Find where the given text appears and provide that cell's center as (X, Y) coordinate. 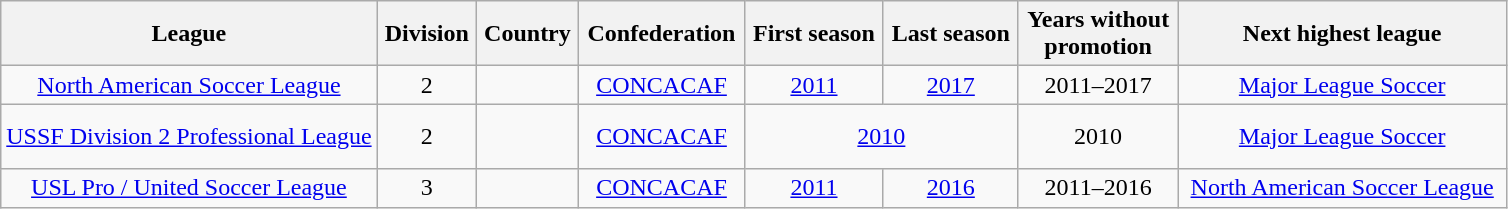
League (189, 34)
Division (426, 34)
USSF Division 2 Professional League (189, 136)
Last season (950, 34)
Years without promotion (1098, 34)
Next highest league (1342, 34)
Confederation (661, 34)
2016 (950, 188)
2017 (950, 85)
Country (527, 34)
2011–2017 (1098, 85)
USL Pro / United Soccer League (189, 188)
2011–2016 (1098, 188)
First season (814, 34)
3 (426, 188)
